Detect which cell encompasses the target text, then output its [X, Y] center coordinate. 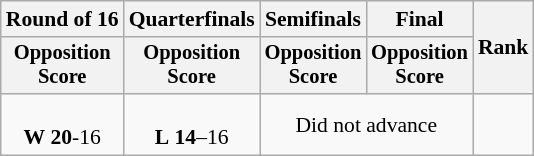
Did not advance [366, 124]
Semifinals [314, 19]
Quarterfinals [192, 19]
Final [420, 19]
L 14–16 [192, 124]
Round of 16 [62, 19]
Rank [504, 48]
W 20-16 [62, 124]
